Extract the (x, y) coordinate from the center of the cell holding the provided text.  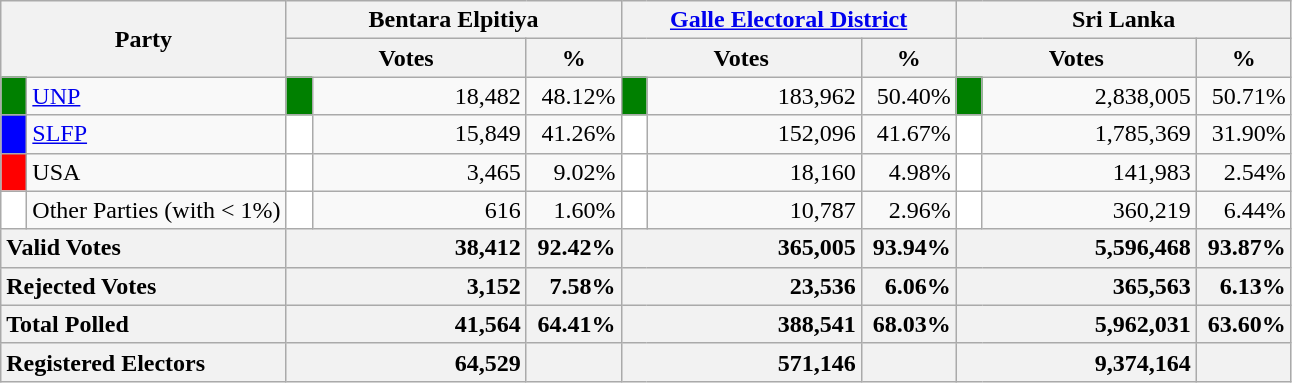
64,529 (406, 362)
18,482 (419, 96)
Party (144, 39)
9,374,164 (1076, 362)
38,412 (406, 248)
18,160 (754, 172)
5,596,468 (1076, 248)
3,152 (406, 286)
9.02% (574, 172)
571,146 (741, 362)
UNP (156, 96)
141,983 (1089, 172)
23,536 (741, 286)
Other Parties (with < 1%) (156, 210)
93.94% (908, 248)
2.54% (1244, 172)
4.98% (908, 172)
360,219 (1089, 210)
7.58% (574, 286)
Registered Electors (144, 362)
Bentara Elpitiya (454, 20)
5,962,031 (1076, 324)
10,787 (754, 210)
93.87% (1244, 248)
41.67% (908, 134)
31.90% (1244, 134)
64.41% (574, 324)
365,005 (741, 248)
41,564 (406, 324)
Sri Lanka (1124, 20)
6.44% (1244, 210)
616 (419, 210)
6.06% (908, 286)
15,849 (419, 134)
Rejected Votes (144, 286)
50.71% (1244, 96)
41.26% (574, 134)
Valid Votes (144, 248)
365,563 (1076, 286)
68.03% (908, 324)
48.12% (574, 96)
152,096 (754, 134)
2,838,005 (1089, 96)
92.42% (574, 248)
183,962 (754, 96)
1,785,369 (1089, 134)
SLFP (156, 134)
6.13% (1244, 286)
1.60% (574, 210)
63.60% (1244, 324)
2.96% (908, 210)
3,465 (419, 172)
50.40% (908, 96)
Total Polled (144, 324)
Galle Electoral District (788, 20)
388,541 (741, 324)
USA (156, 172)
